Search for the cell housing the specified text and yield its (x, y) center coordinate. 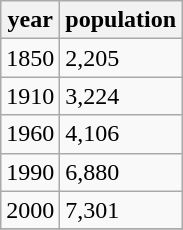
6,880 (121, 172)
1850 (30, 58)
3,224 (121, 96)
1960 (30, 134)
2000 (30, 210)
year (30, 20)
4,106 (121, 134)
2,205 (121, 58)
population (121, 20)
7,301 (121, 210)
1910 (30, 96)
1990 (30, 172)
